Pinpoint the cell where the given text exists, returning its [X, Y] midpoint coordinate. 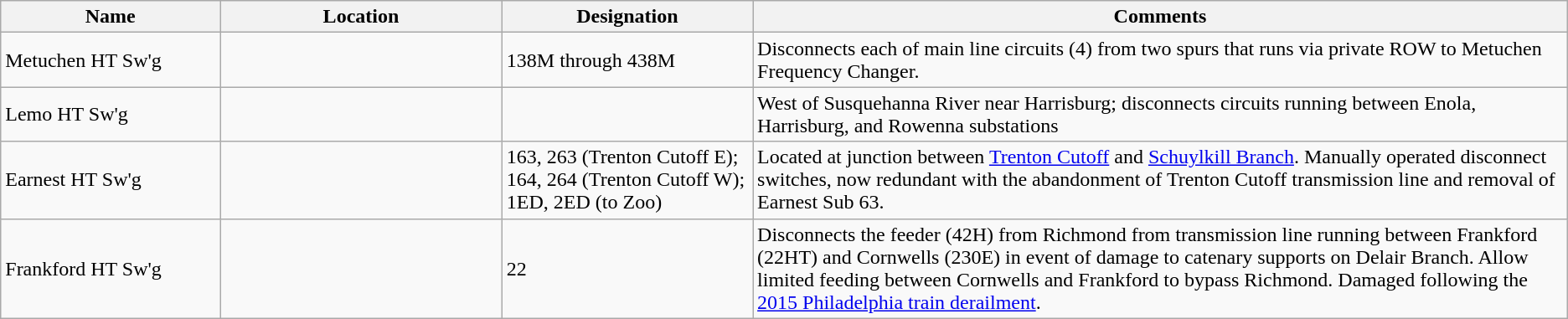
Designation [627, 17]
22 [627, 268]
Disconnects each of main line circuits (4) from two spurs that runs via private ROW to Metuchen Frequency Changer. [1161, 60]
163, 263 (Trenton Cutoff E); 164, 264 (Trenton Cutoff W); 1ED, 2ED (to Zoo) [627, 180]
Lemo HT Sw'g [111, 114]
Frankford HT Sw'g [111, 268]
Location [362, 17]
Metuchen HT Sw'g [111, 60]
Earnest HT Sw'g [111, 180]
West of Susquehanna River near Harrisburg; disconnects circuits running between Enola, Harrisburg, and Rowenna substations [1161, 114]
138M through 438M [627, 60]
Name [111, 17]
Comments [1161, 17]
